Capture the cell that displays the provided text and extract its (x, y) central coordinate. 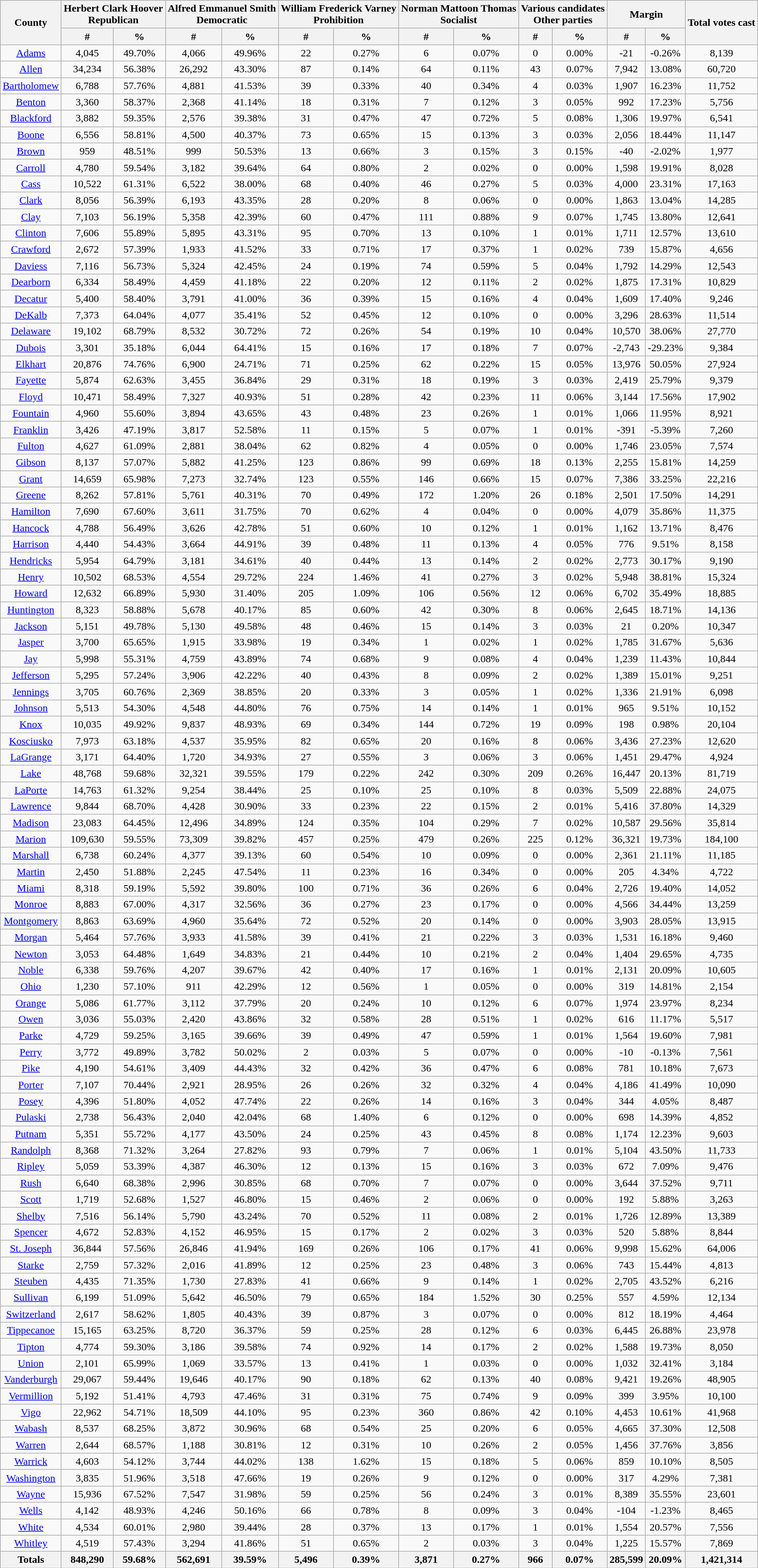
Johnson (31, 708)
-2,743 (626, 348)
4,735 (722, 954)
29.72% (250, 577)
Franklin (31, 429)
4,142 (87, 1510)
15.01% (665, 675)
4,052 (194, 1101)
Daviess (31, 266)
5,509 (626, 790)
9,384 (722, 348)
5,464 (87, 937)
14,763 (87, 790)
1,746 (626, 446)
3,903 (626, 921)
21.91% (665, 691)
15.81% (665, 462)
0.78% (366, 1510)
1,451 (626, 757)
15.57% (665, 1543)
4,000 (626, 184)
42.78% (250, 528)
911 (194, 986)
Starke (31, 1265)
-1.23% (665, 1510)
Fulton (31, 446)
8,028 (722, 167)
57.43% (139, 1543)
6,900 (194, 364)
48,905 (722, 1380)
3,296 (626, 315)
5,295 (87, 675)
Wabash (31, 1429)
1,730 (194, 1281)
27.23% (665, 741)
18,509 (194, 1412)
61.32% (139, 790)
6,556 (87, 135)
0.35% (366, 823)
5,948 (626, 577)
Hendricks (31, 561)
859 (626, 1461)
23.31% (665, 184)
58.40% (139, 299)
18.44% (665, 135)
317 (626, 1478)
Wells (31, 1510)
56.49% (139, 528)
70.44% (139, 1085)
3,906 (194, 675)
Fayette (31, 380)
2,705 (626, 1281)
17.31% (665, 282)
Parke (31, 1036)
40.43% (250, 1314)
16.18% (665, 937)
Putnam (31, 1134)
68.70% (139, 806)
5,151 (87, 626)
61.31% (139, 184)
27,770 (722, 331)
Jennings (31, 691)
11.95% (665, 413)
47.66% (250, 1478)
0.29% (486, 823)
-0.13% (665, 1052)
-29.23% (665, 348)
57.07% (139, 462)
10,347 (722, 626)
4,793 (194, 1396)
5,324 (194, 266)
5,059 (87, 1167)
Madison (31, 823)
Delaware (31, 331)
44.02% (250, 1461)
8,465 (722, 1510)
12,496 (194, 823)
479 (426, 839)
21.11% (665, 855)
7,273 (194, 479)
6,216 (722, 1281)
57.24% (139, 675)
59.25% (139, 1036)
39.80% (250, 888)
6,522 (194, 184)
Orange (31, 1003)
52.83% (139, 1232)
56.39% (139, 200)
1,977 (722, 151)
9,190 (722, 561)
6,541 (722, 118)
3,294 (194, 1543)
6,199 (87, 1298)
2,450 (87, 872)
4,537 (194, 741)
10,605 (722, 970)
1.40% (366, 1117)
0.51% (486, 1019)
4,440 (87, 544)
5,351 (87, 1134)
14,136 (722, 610)
1.46% (366, 577)
58.88% (139, 610)
Steuben (31, 1281)
4,045 (87, 53)
2,016 (194, 1265)
0.79% (366, 1150)
47.19% (139, 429)
3,264 (194, 1150)
59.35% (139, 118)
26.88% (665, 1330)
Jay (31, 659)
Hancock (31, 528)
3,782 (194, 1052)
3,700 (87, 642)
56.38% (139, 69)
15.62% (665, 1248)
73,309 (194, 839)
31.40% (250, 593)
38.06% (665, 331)
46.50% (250, 1298)
2,255 (626, 462)
Jasper (31, 642)
7,869 (722, 1543)
2,101 (87, 1363)
51.96% (139, 1478)
71 (306, 364)
17,902 (722, 397)
19.40% (665, 888)
59.30% (139, 1347)
51.41% (139, 1396)
10.18% (665, 1068)
16.23% (665, 86)
34.61% (250, 561)
7,574 (722, 446)
William Frederick VarneyProhibition (338, 15)
109,630 (87, 839)
29.47% (665, 757)
36.84% (250, 380)
20,104 (722, 724)
32.41% (665, 1363)
7,606 (87, 233)
14.29% (665, 266)
4.05% (665, 1101)
85 (306, 610)
60,720 (722, 69)
28.63% (665, 315)
3,644 (626, 1183)
2,040 (194, 1117)
8,158 (722, 544)
8,476 (722, 528)
2,881 (194, 446)
11.43% (665, 659)
52 (306, 315)
2,501 (626, 495)
1,162 (626, 528)
39.66% (250, 1036)
Vigo (31, 1412)
41.49% (665, 1085)
Totals (31, 1560)
34.89% (250, 823)
St. Joseph (31, 1248)
26,292 (194, 69)
13.04% (665, 200)
50.16% (250, 1510)
Wayne (31, 1494)
9,254 (194, 790)
1,174 (626, 1134)
13,389 (722, 1216)
0.98% (665, 724)
Kosciusko (31, 741)
90 (306, 1380)
4,435 (87, 1281)
50.53% (250, 151)
1,564 (626, 1036)
3,872 (194, 1429)
4,780 (87, 167)
9,603 (722, 1134)
2,617 (87, 1314)
38.04% (250, 446)
4,852 (722, 1117)
2,738 (87, 1117)
50.05% (665, 364)
3,664 (194, 544)
22.88% (665, 790)
Perry (31, 1052)
2,759 (87, 1265)
Washington (31, 1478)
-10 (626, 1052)
8,883 (87, 904)
Gibson (31, 462)
76 (306, 708)
10,035 (87, 724)
3,933 (194, 937)
5,104 (626, 1150)
-0.26% (665, 53)
5,192 (87, 1396)
40.37% (250, 135)
7,116 (87, 266)
14.39% (665, 1117)
9,251 (722, 675)
8,050 (722, 1347)
Vanderburgh (31, 1380)
2,368 (194, 102)
3,186 (194, 1347)
29.65% (665, 954)
3,426 (87, 429)
54 (426, 331)
12,620 (722, 741)
5,874 (87, 380)
192 (626, 1199)
179 (306, 774)
-104 (626, 1510)
42.39% (250, 216)
48,768 (87, 774)
0.42% (366, 1068)
0.43% (366, 675)
242 (426, 774)
1,336 (626, 691)
32,321 (194, 774)
67.52% (139, 1494)
1,531 (626, 937)
6,702 (626, 593)
4.29% (665, 1478)
7,327 (194, 397)
39.59% (250, 1560)
8,863 (87, 921)
23.97% (665, 1003)
6,445 (626, 1330)
Bartholomew (31, 86)
Hamilton (31, 512)
19.91% (665, 167)
8,139 (722, 53)
10,502 (87, 577)
3,856 (722, 1445)
40.31% (250, 495)
1,792 (626, 266)
41.86% (250, 1543)
34.44% (665, 904)
Various candidatesOther parties (563, 15)
5,998 (87, 659)
43.24% (250, 1216)
6,193 (194, 200)
146 (426, 479)
68.53% (139, 577)
Marion (31, 839)
23,978 (722, 1330)
31.98% (250, 1494)
5,130 (194, 626)
9,460 (722, 937)
79 (306, 1298)
Warrick (31, 1461)
27.83% (250, 1281)
1,875 (626, 282)
5,930 (194, 593)
56.14% (139, 1216)
47.46% (250, 1396)
49.96% (250, 53)
Alfred Emmanuel SmithDemocratic (222, 15)
6,788 (87, 86)
Norman Mattoon ThomasSocialist (459, 15)
Scott (31, 1199)
64.79% (139, 561)
4,924 (722, 757)
8,921 (722, 413)
Clark (31, 200)
4,428 (194, 806)
3,871 (426, 1560)
64.48% (139, 954)
5,756 (722, 102)
32.56% (250, 904)
Marshall (31, 855)
7,981 (722, 1036)
Total votes cast (722, 22)
10,100 (722, 1396)
10,152 (722, 708)
30.72% (250, 331)
51.88% (139, 872)
14,659 (87, 479)
42.45% (250, 266)
LaGrange (31, 757)
39.67% (250, 970)
43.31% (250, 233)
3,705 (87, 691)
33.57% (250, 1363)
9,998 (626, 1248)
7,973 (87, 741)
2,361 (626, 855)
2,419 (626, 380)
104 (426, 823)
56 (426, 1494)
6,738 (87, 855)
41.89% (250, 1265)
Rush (31, 1183)
49.89% (139, 1052)
Grant (31, 479)
5,895 (194, 233)
8,389 (626, 1494)
24.71% (250, 364)
7.09% (665, 1167)
3,772 (87, 1052)
Margin (646, 15)
99 (426, 462)
12,134 (722, 1298)
1,805 (194, 1314)
5,678 (194, 610)
2,996 (194, 1183)
Decatur (31, 299)
7,107 (87, 1085)
39.13% (250, 855)
14,329 (722, 806)
41.14% (250, 102)
31.75% (250, 512)
37.30% (665, 1429)
1.20% (486, 495)
3,181 (194, 561)
58.37% (139, 102)
3,436 (626, 741)
65.65% (139, 642)
Dearborn (31, 282)
3,626 (194, 528)
2,726 (626, 888)
43.86% (250, 1019)
Floyd (31, 397)
51.80% (139, 1101)
7,381 (722, 1478)
13.80% (665, 216)
5,761 (194, 495)
7,556 (722, 1527)
12,641 (722, 216)
57.39% (139, 250)
17.56% (665, 397)
2,773 (626, 561)
Union (31, 1363)
2,645 (626, 610)
53.39% (139, 1167)
209 (535, 774)
11,733 (722, 1150)
776 (626, 544)
17.50% (665, 495)
992 (626, 102)
30.85% (250, 1183)
Posey (31, 1101)
0.21% (486, 954)
5,400 (87, 299)
4,396 (87, 1101)
5,636 (722, 642)
2,131 (626, 970)
71.35% (139, 1281)
3,165 (194, 1036)
54.12% (139, 1461)
Martin (31, 872)
1,456 (626, 1445)
60.24% (139, 855)
3,112 (194, 1003)
Greene (31, 495)
9,246 (722, 299)
52.68% (139, 1199)
17.23% (665, 102)
93 (306, 1150)
457 (306, 839)
10,829 (722, 282)
3,791 (194, 299)
Jefferson (31, 675)
4,548 (194, 708)
23.05% (665, 446)
1,649 (194, 954)
6,338 (87, 970)
4,729 (87, 1036)
Ripley (31, 1167)
57.56% (139, 1248)
616 (626, 1019)
11,185 (722, 855)
138 (306, 1461)
959 (87, 151)
-5.39% (665, 429)
360 (426, 1412)
40.93% (250, 397)
4,377 (194, 855)
46.30% (250, 1167)
2,672 (87, 250)
55.03% (139, 1019)
1.62% (366, 1461)
1,711 (626, 233)
63.69% (139, 921)
56.43% (139, 1117)
52.58% (250, 429)
87 (306, 69)
37.52% (665, 1183)
DeKalb (31, 315)
8,137 (87, 462)
1,239 (626, 659)
58.81% (139, 135)
4,813 (722, 1265)
36,321 (626, 839)
54.43% (139, 544)
43.65% (250, 413)
399 (626, 1396)
Fountain (31, 413)
28.95% (250, 1085)
12.23% (665, 1134)
11,147 (722, 135)
4.59% (665, 1298)
3,817 (194, 429)
7,260 (722, 429)
63.25% (139, 1330)
4,774 (87, 1347)
42.22% (250, 675)
LaPorte (31, 790)
13.71% (665, 528)
15,936 (87, 1494)
64.04% (139, 315)
2,980 (194, 1527)
0.28% (366, 397)
82 (306, 741)
17.40% (665, 299)
14,285 (722, 200)
Morgan (31, 937)
4,500 (194, 135)
Tippecanoe (31, 1330)
-391 (626, 429)
5,086 (87, 1003)
41.94% (250, 1248)
5,358 (194, 216)
13,915 (722, 921)
3,611 (194, 512)
Noble (31, 970)
41.53% (250, 86)
20,876 (87, 364)
0.92% (366, 1347)
18,885 (722, 593)
10,471 (87, 397)
68.79% (139, 331)
51.09% (139, 1298)
18.71% (665, 610)
65.99% (139, 1363)
Pulaski (31, 1117)
5,790 (194, 1216)
32.74% (250, 479)
0.80% (366, 167)
9,837 (194, 724)
59.54% (139, 167)
743 (626, 1265)
10,587 (626, 823)
4,566 (626, 904)
144 (426, 724)
1,719 (87, 1199)
22,962 (87, 1412)
12,632 (87, 593)
42.04% (250, 1117)
63.18% (139, 741)
848,290 (87, 1560)
24,075 (722, 790)
18.19% (665, 1314)
8,234 (722, 1003)
Henry (31, 577)
15.87% (665, 250)
Warren (31, 1445)
13,976 (626, 364)
Miami (31, 888)
44.80% (250, 708)
14,291 (722, 495)
Newton (31, 954)
34.93% (250, 757)
19.60% (665, 1036)
9,844 (87, 806)
29.56% (665, 823)
37.76% (665, 1445)
64.45% (139, 823)
10.61% (665, 1412)
54.71% (139, 1412)
55.72% (139, 1134)
23,601 (722, 1494)
Switzerland (31, 1314)
44.91% (250, 544)
13,610 (722, 233)
5,416 (626, 806)
Howard (31, 593)
67.60% (139, 512)
19.97% (665, 118)
0.75% (366, 708)
57.10% (139, 986)
46 (426, 184)
64.41% (250, 348)
38.00% (250, 184)
672 (626, 1167)
30.90% (250, 806)
Monroe (31, 904)
Huntington (31, 610)
60.76% (139, 691)
1,974 (626, 1003)
12,543 (722, 266)
61.09% (139, 446)
3,182 (194, 167)
38.44% (250, 790)
Montgomery (31, 921)
30.17% (665, 561)
8,056 (87, 200)
36,844 (87, 1248)
3,744 (194, 1461)
1,598 (626, 167)
Knox (31, 724)
9,379 (722, 380)
49.70% (139, 53)
4,066 (194, 53)
4,207 (194, 970)
Lake (31, 774)
59.44% (139, 1380)
15,165 (87, 1330)
41,968 (722, 1412)
1,421,314 (722, 1560)
34.83% (250, 954)
225 (535, 839)
1,554 (626, 1527)
59.55% (139, 839)
68.38% (139, 1183)
Harrison (31, 544)
81,719 (722, 774)
4,186 (626, 1085)
3,360 (87, 102)
8,368 (87, 1150)
4,656 (722, 250)
23,083 (87, 823)
1,032 (626, 1363)
38.81% (665, 577)
44.43% (250, 1068)
4.34% (665, 872)
39.55% (250, 774)
56.19% (139, 216)
319 (626, 986)
3,184 (722, 1363)
1,069 (194, 1363)
2,921 (194, 1085)
8,505 (722, 1461)
4,190 (87, 1068)
26,846 (194, 1248)
19,102 (87, 331)
1,066 (626, 413)
Herbert Clark HooverRepublican (113, 15)
1,863 (626, 200)
71.32% (139, 1150)
Brown (31, 151)
7,547 (194, 1494)
4,317 (194, 904)
8,720 (194, 1330)
0.82% (366, 446)
37.79% (250, 1003)
8,537 (87, 1429)
3,171 (87, 757)
69 (306, 724)
41.00% (250, 299)
11,375 (722, 512)
Benton (31, 102)
57.81% (139, 495)
520 (626, 1232)
54.61% (139, 1068)
7,386 (626, 479)
-21 (626, 53)
55.60% (139, 413)
184 (426, 1298)
65.98% (139, 479)
27.82% (250, 1150)
8,318 (87, 888)
4,627 (87, 446)
75 (426, 1396)
0.58% (366, 1019)
Lawrence (31, 806)
11.17% (665, 1019)
41.52% (250, 250)
22,216 (722, 479)
4,077 (194, 315)
49.92% (139, 724)
5,954 (87, 561)
39.82% (250, 839)
1,588 (626, 1347)
3,518 (194, 1478)
3,053 (87, 954)
46.95% (250, 1232)
73 (306, 135)
4,459 (194, 282)
111 (426, 216)
35.95% (250, 741)
4,534 (87, 1527)
68.25% (139, 1429)
13,259 (722, 904)
3,882 (87, 118)
1,915 (194, 642)
48.51% (139, 151)
-40 (626, 151)
8,487 (722, 1101)
7,673 (722, 1068)
1,389 (626, 675)
42.29% (250, 986)
55.89% (139, 233)
35.55% (665, 1494)
224 (306, 577)
11,752 (722, 86)
44.10% (250, 1412)
3.95% (665, 1396)
2,420 (194, 1019)
9,476 (722, 1167)
Boone (31, 135)
10,570 (626, 331)
Carroll (31, 167)
0.62% (366, 512)
2,154 (722, 986)
Ohio (31, 986)
1,785 (626, 642)
4,519 (87, 1543)
285,599 (626, 1560)
2,644 (87, 1445)
2,576 (194, 118)
15,324 (722, 577)
3,301 (87, 348)
43.89% (250, 659)
37.80% (665, 806)
3,263 (722, 1199)
Sullivan (31, 1298)
38.85% (250, 691)
74.76% (139, 364)
Elkhart (31, 364)
13.08% (665, 69)
39.64% (250, 167)
28.05% (665, 921)
61.77% (139, 1003)
39.44% (250, 1527)
10,090 (722, 1085)
35.41% (250, 315)
0.74% (486, 1396)
4,246 (194, 1510)
35.86% (665, 512)
36.37% (250, 1330)
739 (626, 250)
47.54% (250, 872)
1,609 (626, 299)
49.78% (139, 626)
4,665 (626, 1429)
7,942 (626, 69)
14,052 (722, 888)
39.38% (250, 118)
5,496 (306, 1560)
60.01% (139, 1527)
965 (626, 708)
7,103 (87, 216)
Whitley (31, 1543)
31.67% (665, 642)
Porter (31, 1085)
16 (426, 872)
Allen (31, 69)
7,690 (87, 512)
2,369 (194, 691)
8,262 (87, 495)
14.81% (665, 986)
4,464 (722, 1314)
-2.02% (665, 151)
29 (306, 380)
12.89% (665, 1216)
4,672 (87, 1232)
54.30% (139, 708)
781 (626, 1068)
35.64% (250, 921)
27 (306, 757)
1.52% (486, 1298)
29,067 (87, 1380)
10,844 (722, 659)
41.58% (250, 937)
56.73% (139, 266)
Pike (31, 1068)
4,722 (722, 872)
35.18% (139, 348)
20.13% (665, 774)
8,532 (194, 331)
4,881 (194, 86)
Owen (31, 1019)
4,177 (194, 1134)
3,835 (87, 1478)
64,006 (722, 1248)
43.52% (665, 1281)
6,044 (194, 348)
1,230 (87, 986)
30.81% (250, 1445)
30.96% (250, 1429)
5,517 (722, 1019)
16,447 (626, 774)
25.79% (665, 380)
50.02% (250, 1052)
1,745 (626, 216)
34,234 (87, 69)
1,188 (194, 1445)
35,814 (722, 823)
0.88% (486, 216)
999 (194, 151)
1.09% (366, 593)
562,691 (194, 1560)
12,508 (722, 1429)
1,306 (626, 118)
62.63% (139, 380)
7,561 (722, 1052)
1,527 (194, 1199)
1,907 (626, 86)
3,894 (194, 413)
184,100 (722, 839)
White (31, 1527)
11,514 (722, 315)
1,933 (194, 250)
9,421 (626, 1380)
9,711 (722, 1183)
Clinton (31, 233)
17,163 (722, 184)
12.57% (665, 233)
5,513 (87, 708)
Clay (31, 216)
County (31, 22)
Dubois (31, 348)
59.19% (139, 888)
1,720 (194, 757)
8,844 (722, 1232)
4,387 (194, 1167)
124 (306, 823)
0.87% (366, 1314)
1,726 (626, 1216)
698 (626, 1117)
4,152 (194, 1232)
966 (535, 1560)
5,642 (194, 1298)
100 (306, 888)
67.00% (139, 904)
10.10% (665, 1461)
33.98% (250, 642)
66.89% (139, 593)
4,453 (626, 1412)
55.31% (139, 659)
43.35% (250, 200)
15.44% (665, 1265)
1,404 (626, 954)
169 (306, 1248)
198 (626, 724)
43.30% (250, 69)
8,323 (87, 610)
Blackford (31, 118)
46.80% (250, 1199)
6,098 (722, 691)
344 (626, 1101)
3,409 (194, 1068)
4,788 (87, 528)
41.25% (250, 462)
7,516 (87, 1216)
49.58% (250, 626)
39.58% (250, 1347)
20.57% (665, 1527)
5,592 (194, 888)
Vermillion (31, 1396)
64.40% (139, 757)
35.49% (665, 593)
59.76% (139, 970)
812 (626, 1314)
Crawford (31, 250)
3,144 (626, 397)
7,373 (87, 315)
5,882 (194, 462)
Randolph (31, 1150)
14,259 (722, 462)
58.62% (139, 1314)
48 (306, 626)
47.74% (250, 1101)
4,603 (87, 1461)
Spencer (31, 1232)
10,522 (87, 184)
3,455 (194, 380)
19,646 (194, 1380)
Shelby (31, 1216)
172 (426, 495)
0.68% (366, 659)
2,245 (194, 872)
6,640 (87, 1183)
557 (626, 1298)
Jackson (31, 626)
33.25% (665, 479)
6,334 (87, 282)
68.57% (139, 1445)
4,554 (194, 577)
Adams (31, 53)
Cass (31, 184)
27,924 (722, 364)
3,036 (87, 1019)
4,759 (194, 659)
1,225 (626, 1543)
41.18% (250, 282)
19.26% (665, 1380)
2,056 (626, 135)
4,079 (626, 512)
0.32% (486, 1085)
Tipton (31, 1347)
0.69% (486, 462)
30 (535, 1298)
66 (306, 1510)
57.32% (139, 1265)
